Identify which cell holds the provided text, then report its (X, Y) central coordinate. 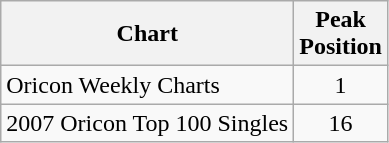
PeakPosition (341, 34)
2007 Oricon Top 100 Singles (148, 123)
16 (341, 123)
Chart (148, 34)
Oricon Weekly Charts (148, 85)
1 (341, 85)
